Search for the cell housing the specified text and yield its [X, Y] center coordinate. 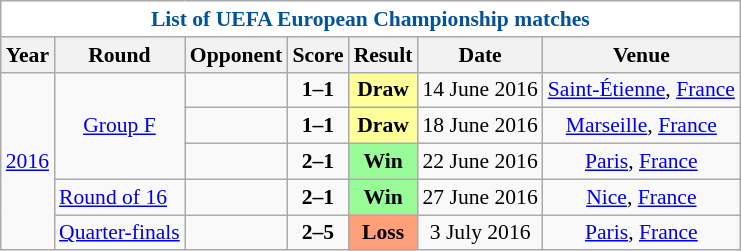
Group F [120, 126]
Round [120, 55]
Score [318, 55]
27 June 2016 [480, 197]
Nice, France [642, 197]
2016 [28, 161]
Date [480, 55]
Opponent [236, 55]
List of UEFA European Championship matches [370, 19]
Loss [384, 233]
Result [384, 55]
Round of 16 [120, 197]
14 June 2016 [480, 90]
3 July 2016 [480, 233]
2–5 [318, 233]
Quarter-finals [120, 233]
18 June 2016 [480, 126]
22 June 2016 [480, 162]
Marseille, France [642, 126]
Year [28, 55]
Saint-Étienne, France [642, 90]
Venue [642, 55]
